From the cell containing the given text, extract its center point as (x, y) coordinate. 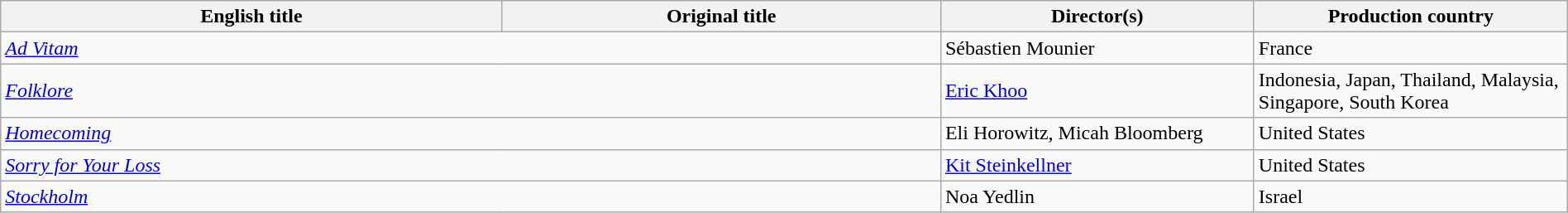
Kit Steinkellner (1097, 165)
Sébastien Mounier (1097, 48)
English title (251, 17)
Noa Yedlin (1097, 196)
Eli Horowitz, Micah Bloomberg (1097, 133)
Stockholm (471, 196)
Director(s) (1097, 17)
France (1411, 48)
Homecoming (471, 133)
Ad Vitam (471, 48)
Indonesia, Japan, Thailand, Malaysia, Singapore, South Korea (1411, 91)
Folklore (471, 91)
Israel (1411, 196)
Original title (721, 17)
Eric Khoo (1097, 91)
Production country (1411, 17)
Sorry for Your Loss (471, 165)
